Pinpoint the cell where the given text exists, returning its (X, Y) midpoint coordinate. 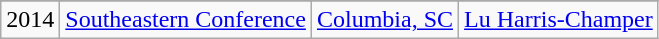
2014 (30, 20)
Southeastern Conference (186, 20)
Columbia, SC (384, 20)
Lu Harris-Champer (559, 20)
